For the text-containing cell, return its midpoint in [X, Y] coordinate format. 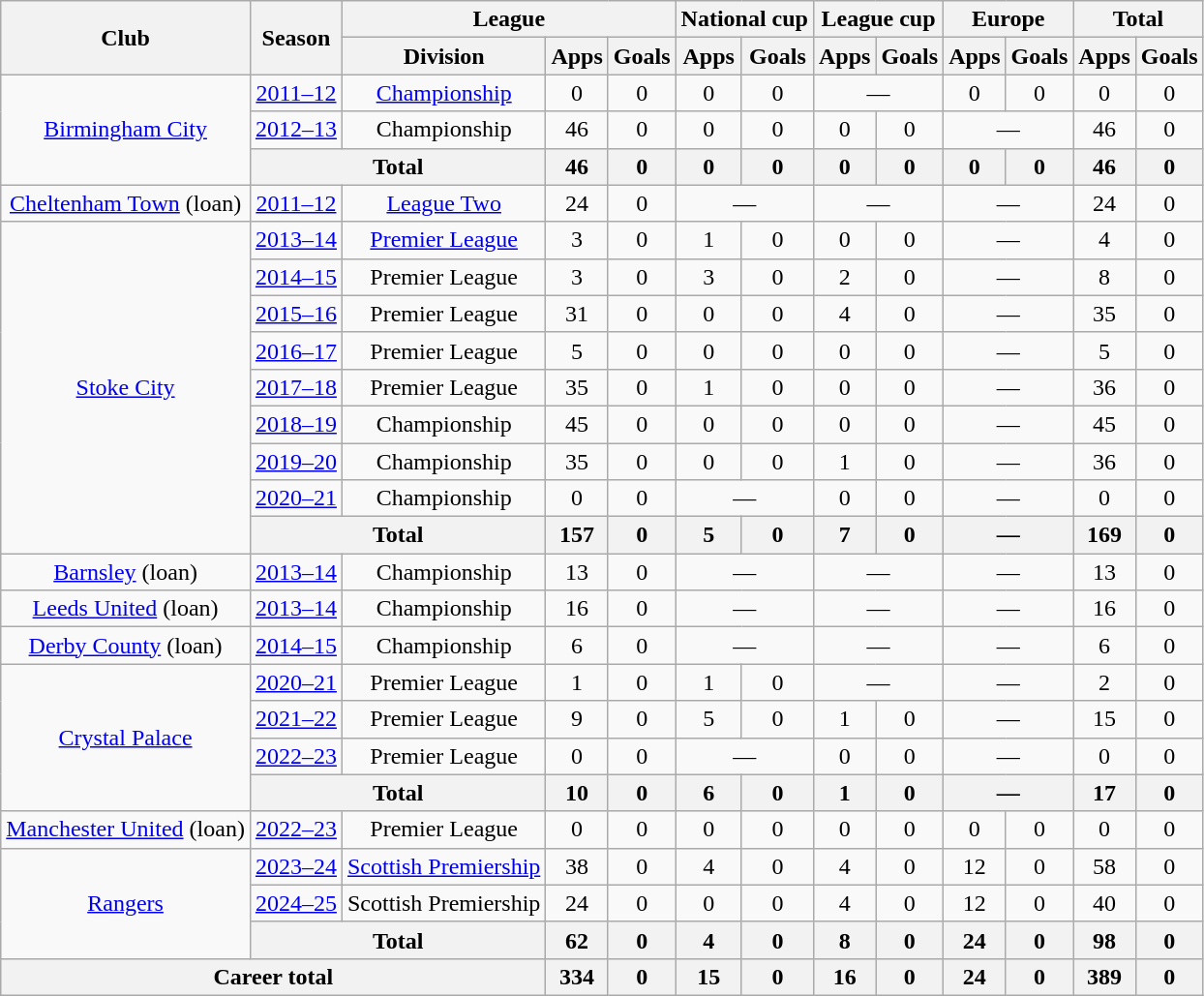
2015–16 [296, 314]
2021–22 [296, 719]
Rangers [126, 903]
38 [577, 866]
2017–18 [296, 387]
Cheltenham Town (loan) [126, 203]
Birmingham City [126, 130]
Division [443, 56]
169 [1104, 535]
10 [577, 793]
31 [577, 314]
National cup [744, 19]
Barnsley (loan) [126, 572]
Leeds United (loan) [126, 609]
League cup [878, 19]
98 [1104, 940]
League Two [443, 203]
Stoke City [126, 387]
9 [577, 719]
Derby County (loan) [126, 646]
Europe [1008, 19]
Club [126, 38]
389 [1104, 977]
League [509, 19]
2019–20 [296, 462]
Season [296, 38]
Manchester United (loan) [126, 830]
58 [1104, 866]
62 [577, 940]
17 [1104, 793]
Crystal Palace [126, 738]
2016–17 [296, 350]
2024–25 [296, 903]
2012–13 [296, 130]
40 [1104, 903]
7 [844, 535]
157 [577, 535]
334 [577, 977]
Career total [273, 977]
2023–24 [296, 866]
2018–19 [296, 424]
